Determine the [X, Y] coordinate at the center of the cell enclosing the given text.  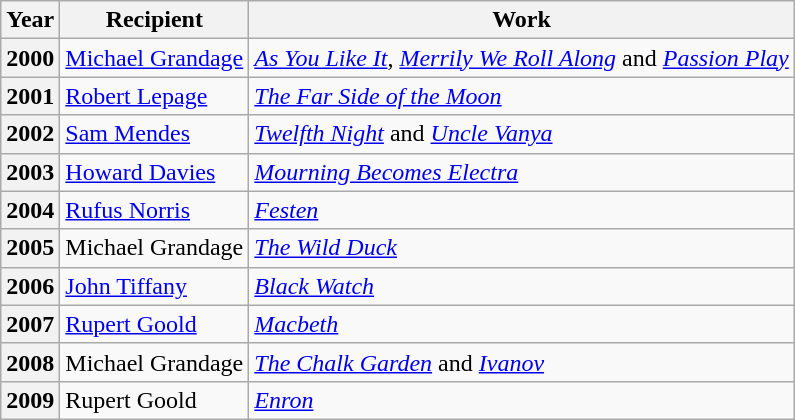
2006 [30, 286]
John Tiffany [154, 286]
Year [30, 20]
Howard Davies [154, 172]
Macbeth [522, 324]
2004 [30, 210]
Robert Lepage [154, 96]
2005 [30, 248]
2007 [30, 324]
As You Like It, Merrily We Roll Along and Passion Play [522, 58]
2003 [30, 172]
Black Watch [522, 286]
The Wild Duck [522, 248]
Work [522, 20]
2000 [30, 58]
2008 [30, 362]
Enron [522, 400]
Twelfth Night and Uncle Vanya [522, 134]
Rufus Norris [154, 210]
Festen [522, 210]
Recipient [154, 20]
Mourning Becomes Electra [522, 172]
2001 [30, 96]
2009 [30, 400]
The Chalk Garden and Ivanov [522, 362]
2002 [30, 134]
Sam Mendes [154, 134]
The Far Side of the Moon [522, 96]
